Return the (X, Y) coordinate for the center point of the cell that contains the specified text.  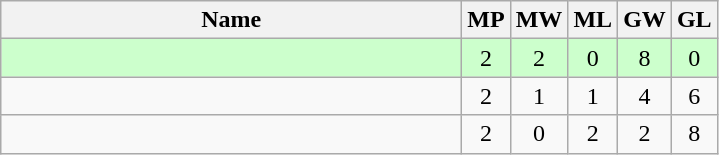
6 (694, 96)
GW (645, 20)
GL (694, 20)
MP (486, 20)
ML (593, 20)
Name (232, 20)
4 (645, 96)
MW (539, 20)
